Capture the cell that displays the provided text and extract its (X, Y) central coordinate. 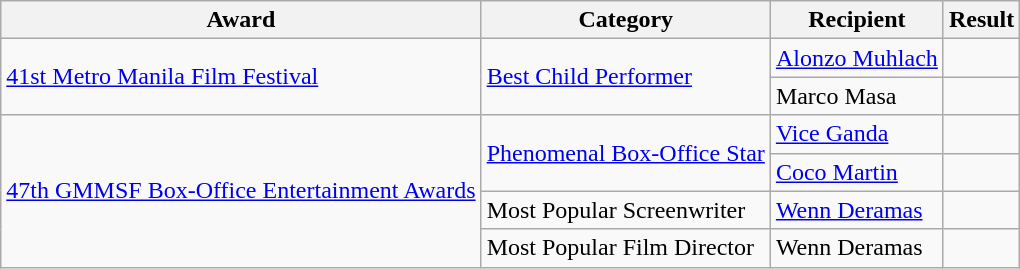
Category (626, 20)
41st Metro Manila Film Festival (241, 77)
Most Popular Screenwriter (626, 210)
47th GMMSF Box-Office Entertainment Awards (241, 191)
Result (981, 20)
Best Child Performer (626, 77)
Marco Masa (856, 96)
Alonzo Muhlach (856, 58)
Most Popular Film Director (626, 248)
Coco Martin (856, 172)
Phenomenal Box-Office Star (626, 153)
Award (241, 20)
Vice Ganda (856, 134)
Recipient (856, 20)
